Capture the cell that displays the provided text and extract its (X, Y) central coordinate. 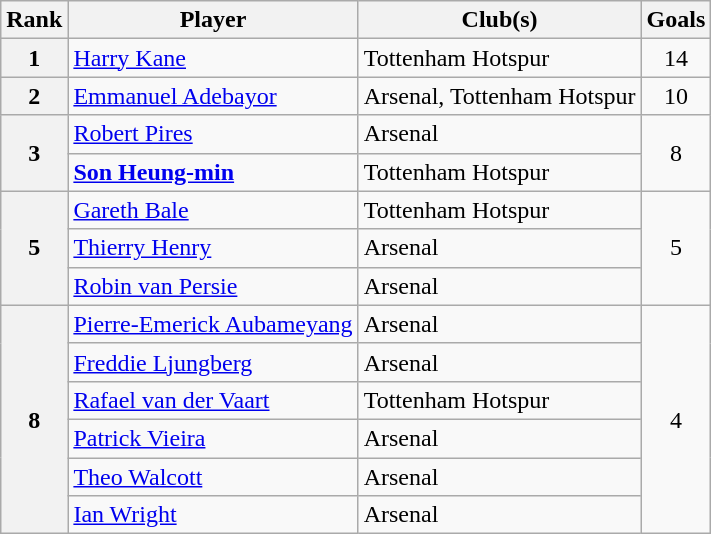
Goals (676, 20)
Pierre-Emerick Aubameyang (213, 324)
Rank (34, 20)
Robert Pires (213, 134)
Patrick Vieira (213, 438)
14 (676, 58)
Player (213, 20)
4 (676, 419)
2 (34, 96)
Harry Kane (213, 58)
Rafael van der Vaart (213, 400)
Gareth Bale (213, 210)
Emmanuel Adebayor (213, 96)
Son Heung-min (213, 172)
Ian Wright (213, 515)
Freddie Ljungberg (213, 362)
1 (34, 58)
Robin van Persie (213, 286)
Arsenal, Tottenham Hotspur (500, 96)
10 (676, 96)
Club(s) (500, 20)
Theo Walcott (213, 477)
3 (34, 153)
Thierry Henry (213, 248)
